Capture the cell that displays the provided text and extract its (X, Y) central coordinate. 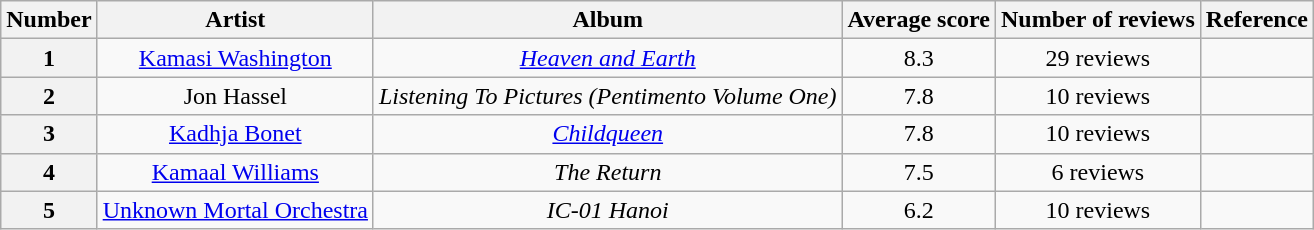
5 (49, 210)
Album (608, 20)
Unknown Mortal Orchestra (235, 210)
29 reviews (1098, 58)
6.2 (918, 210)
6 reviews (1098, 172)
4 (49, 172)
Jon Hassel (235, 96)
1 (49, 58)
IC-01 Hanoi (608, 210)
Number (49, 20)
8.3 (918, 58)
Artist (235, 20)
Listening To Pictures (Pentimento Volume One) (608, 96)
Average score (918, 20)
The Return (608, 172)
7.5 (918, 172)
2 (49, 96)
Number of reviews (1098, 20)
Heaven and Earth (608, 58)
Kamasi Washington (235, 58)
Reference (1256, 20)
Kadhja Bonet (235, 134)
Kamaal Williams (235, 172)
3 (49, 134)
Childqueen (608, 134)
